Scan for the cell matching the given text and deliver its (X, Y) coordinate at center. 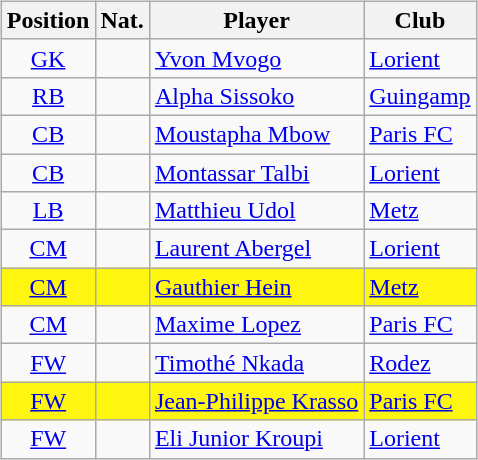
Position (48, 20)
Eli Junior Kroupi (256, 439)
Maxime Lopez (256, 325)
Gauthier Hein (256, 287)
Moustapha Mbow (256, 134)
Nat. (122, 20)
Laurent Abergel (256, 249)
Club (420, 20)
Montassar Talbi (256, 173)
RB (48, 96)
Player (256, 20)
Yvon Mvogo (256, 58)
Matthieu Udol (256, 211)
Guingamp (420, 96)
Jean-Philippe Krasso (256, 401)
LB (48, 211)
Timothé Nkada (256, 363)
Alpha Sissoko (256, 96)
Rodez (420, 363)
GK (48, 58)
